Determine the (X, Y) coordinate at the center of the cell enclosing the given text.  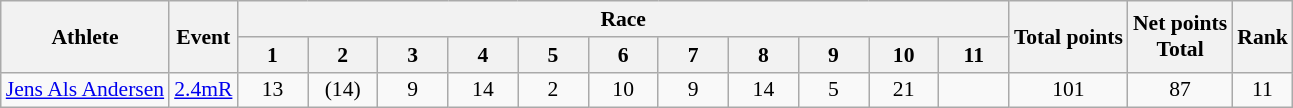
13 (272, 90)
21 (904, 90)
6 (623, 55)
87 (1180, 90)
2.4mR (203, 90)
8 (763, 55)
7 (693, 55)
Net pointsTotal (1180, 36)
4 (483, 55)
1 (272, 55)
Jens Als Andersen (85, 90)
Total points (1068, 36)
Race (622, 19)
101 (1068, 90)
3 (413, 55)
Rank (1262, 36)
Athlete (85, 36)
Event (203, 36)
(14) (343, 90)
